For the text-containing cell, return its midpoint in (x, y) coordinate format. 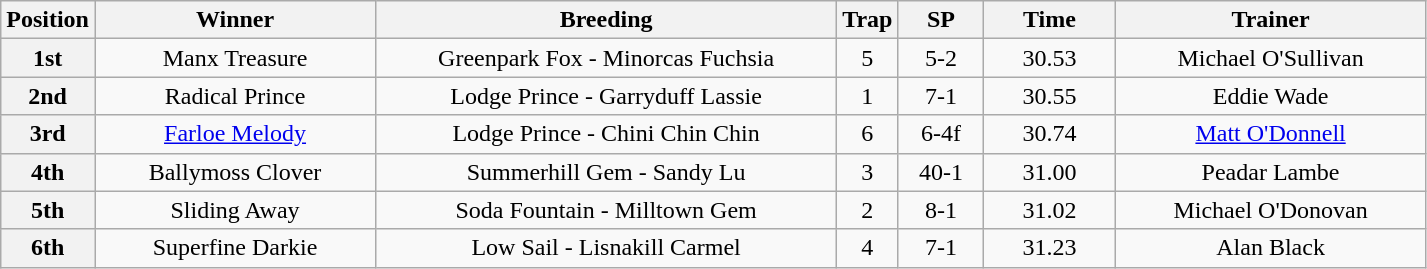
Low Sail - Lisnakill Carmel (606, 248)
3 (868, 172)
Winner (234, 20)
8-1 (941, 210)
Summerhill Gem - Sandy Lu (606, 172)
5 (868, 58)
Superfine Darkie (234, 248)
1 (868, 96)
6th (48, 248)
30.53 (1050, 58)
Soda Fountain - Milltown Gem (606, 210)
Position (48, 20)
Trap (868, 20)
2nd (48, 96)
Farloe Melody (234, 134)
4 (868, 248)
31.02 (1050, 210)
Eddie Wade (1270, 96)
Greenpark Fox - Minorcas Fuchsia (606, 58)
Michael O'Donovan (1270, 210)
Trainer (1270, 20)
Sliding Away (234, 210)
Peadar Lambe (1270, 172)
30.74 (1050, 134)
Lodge Prince - Chini Chin Chin (606, 134)
Ballymoss Clover (234, 172)
Manx Treasure (234, 58)
5-2 (941, 58)
2 (868, 210)
31.23 (1050, 248)
Alan Black (1270, 248)
6 (868, 134)
30.55 (1050, 96)
1st (48, 58)
31.00 (1050, 172)
40-1 (941, 172)
SP (941, 20)
Lodge Prince - Garryduff Lassie (606, 96)
5th (48, 210)
3rd (48, 134)
Matt O'Donnell (1270, 134)
Time (1050, 20)
Breeding (606, 20)
Michael O'Sullivan (1270, 58)
6-4f (941, 134)
4th (48, 172)
Radical Prince (234, 96)
